For the text-containing cell, return its midpoint in (X, Y) coordinate format. 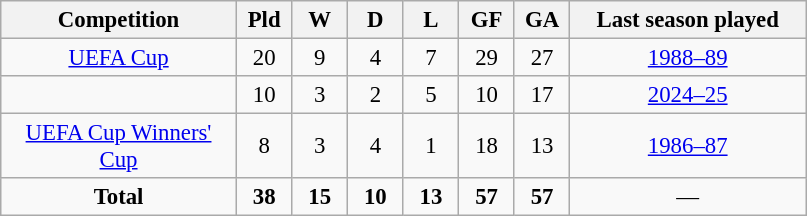
38 (264, 197)
2 (376, 95)
— (688, 197)
9 (320, 58)
Last season played (688, 20)
GF (487, 20)
20 (264, 58)
1986–87 (688, 146)
18 (487, 146)
1988–89 (688, 58)
UEFA Cup (119, 58)
7 (431, 58)
D (376, 20)
L (431, 20)
29 (487, 58)
W (320, 20)
2024–25 (688, 95)
Competition (119, 20)
27 (542, 58)
Pld (264, 20)
8 (264, 146)
5 (431, 95)
1 (431, 146)
UEFA Cup Winners' Cup (119, 146)
Total (119, 197)
GA (542, 20)
15 (320, 197)
17 (542, 95)
